Determine the [x, y] coordinate at the center of the cell enclosing the given text.  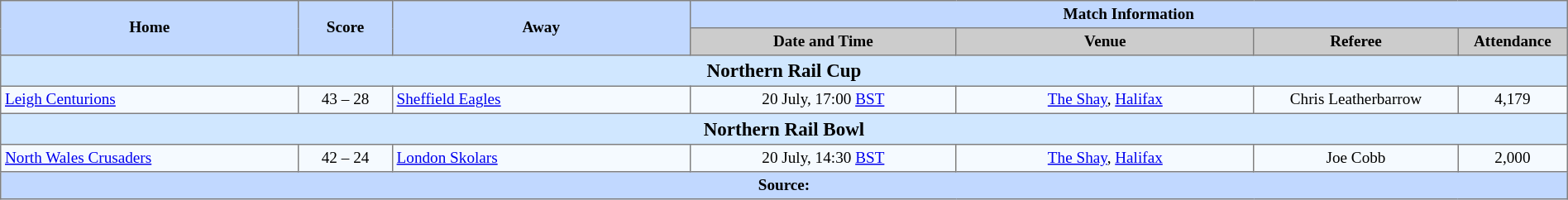
Attendance [1513, 41]
Chris Leatherbarrow [1355, 99]
Score [346, 28]
Referee [1355, 41]
Venue [1105, 41]
Northern Rail Bowl [784, 129]
Away [541, 28]
20 July, 14:30 BST [823, 159]
2,000 [1513, 159]
Northern Rail Cup [784, 71]
20 July, 17:00 BST [823, 99]
Match Information [1128, 15]
43 – 28 [346, 99]
Home [150, 28]
Joe Cobb [1355, 159]
Leigh Centurions [150, 99]
Date and Time [823, 41]
North Wales Crusaders [150, 159]
London Skolars [541, 159]
4,179 [1513, 99]
42 – 24 [346, 159]
Source: [784, 185]
Sheffield Eagles [541, 99]
